Pinpoint the cell where the given text exists, returning its (X, Y) midpoint coordinate. 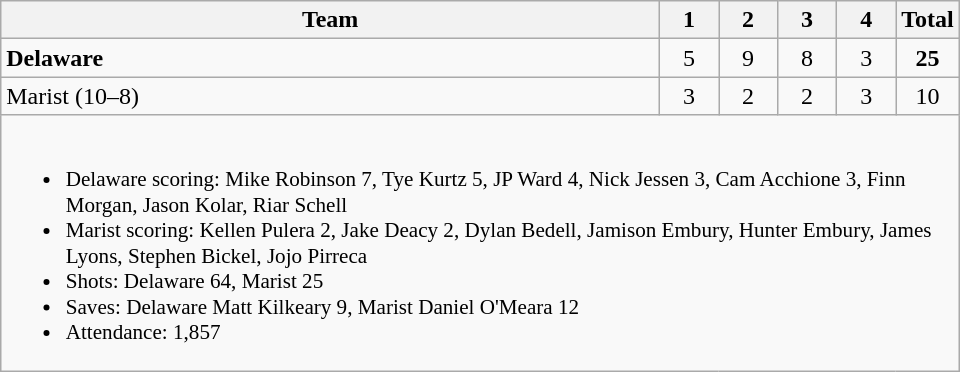
8 (808, 58)
Marist (10–8) (330, 96)
Team (330, 20)
4 (866, 20)
Delaware (330, 58)
Total (928, 20)
9 (748, 58)
10 (928, 96)
25 (928, 58)
5 (688, 58)
1 (688, 20)
